For the text-containing cell, return its midpoint in (X, Y) coordinate format. 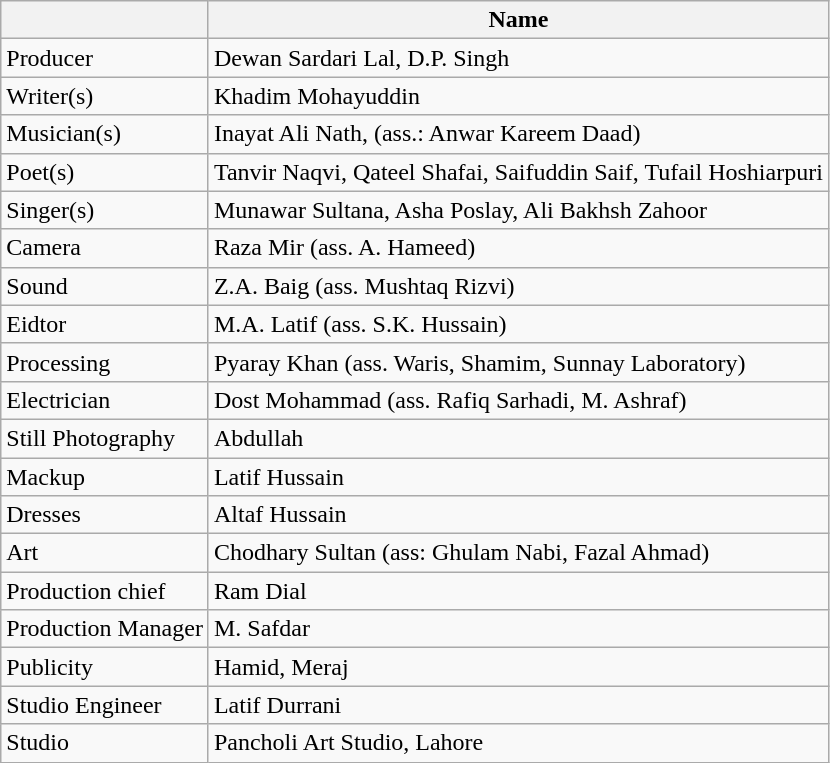
Art (105, 553)
Pancholi Art Studio, Lahore (518, 743)
Production Manager (105, 629)
M.A. Latif (ass. S.K. Hussain) (518, 324)
Ram Dial (518, 591)
Studio (105, 743)
Processing (105, 362)
Dewan Sardari Lal, D.P. Singh (518, 58)
Mackup (105, 477)
Sound (105, 286)
Producer (105, 58)
M. Safdar (518, 629)
Eidtor (105, 324)
Studio Engineer (105, 705)
Latif Durrani (518, 705)
Z.A. Baig (ass. Mushtaq Rizvi) (518, 286)
Pyaray Khan (ass. Waris, Shamim, Sunnay Laboratory) (518, 362)
Production chief (105, 591)
Electrician (105, 400)
Munawar Sultana, Asha Poslay, Ali Bakhsh Zahoor (518, 210)
Raza Mir (ass. A. Hameed) (518, 248)
Khadim Mohayuddin (518, 96)
Tanvir Naqvi, Qateel Shafai, Saifuddin Saif, Tufail Hoshiarpuri (518, 172)
Latif Hussain (518, 477)
Altaf Hussain (518, 515)
Musician(s) (105, 134)
Publicity (105, 667)
Name (518, 20)
Singer(s) (105, 210)
Poet(s) (105, 172)
Hamid, Meraj (518, 667)
Chodhary Sultan (ass: Ghulam Nabi, Fazal Ahmad) (518, 553)
Writer(s) (105, 96)
Dresses (105, 515)
Dost Mohammad (ass. Rafiq Sarhadi, M. Ashraf) (518, 400)
Inayat Ali Nath, (ass.: Anwar Kareem Daad) (518, 134)
Camera (105, 248)
Abdullah (518, 438)
Still Photography (105, 438)
